Capture the cell that displays the provided text and extract its [x, y] central coordinate. 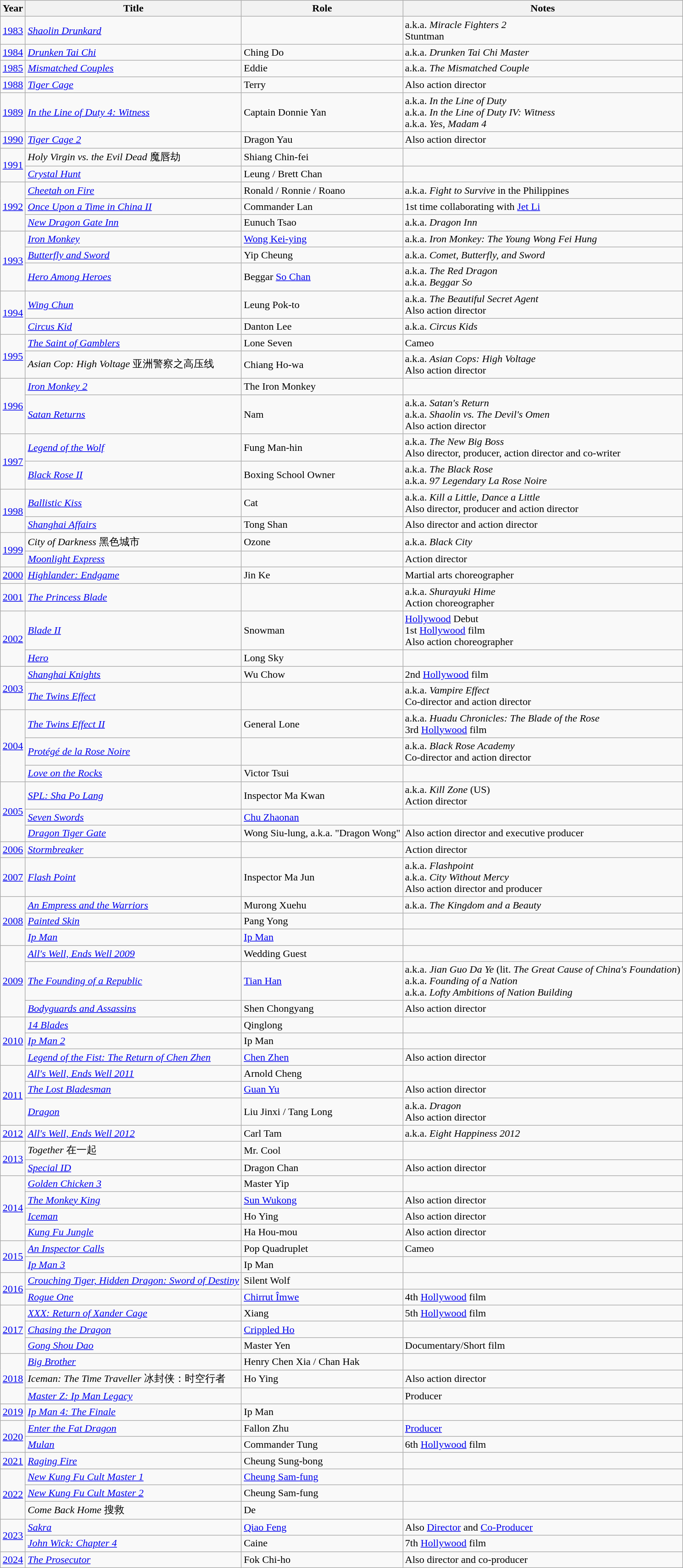
Big Brother [133, 1361]
Ozone [322, 542]
Iron Monkey 2 [133, 386]
a.k.a. Dragon Inn [543, 223]
Wong Kei-ying [322, 239]
Pang Yong [322, 921]
2010 [13, 1041]
Golden Chicken 3 [133, 1184]
a.k.a. In the Line of Dutya.k.a. In the Line of Duty IV: Witnessa.k.a. Yes, Madam 4 [543, 112]
a.k.a. Miracle Fighters 2Stuntman [543, 31]
General Lone [322, 724]
Special ID [133, 1168]
a.k.a. Black Rose AcademyCo-director and action director [543, 751]
a.k.a. Black City [543, 542]
2014 [13, 1208]
XXX: Return of Xander Cage [133, 1313]
Rogue One [133, 1297]
Ballistic Kiss [133, 503]
The Twins Effect II [133, 724]
Chu Zhaonan [322, 817]
1998 [13, 511]
Protégé de la Rose Noire [133, 751]
Ip Man 2 [133, 1041]
Seven Swords [133, 817]
Qinglong [322, 1025]
Blade II [133, 631]
Liu Jinxi / Tang Long [322, 1112]
Cheung Sung-bong [322, 1460]
Fung Man-hin [322, 448]
Crystal Hunt [133, 174]
a.k.a. Comet, Butterfly, and Sword [543, 255]
Moonlight Express [133, 559]
5th Hollywood film [543, 1313]
Carl Tam [322, 1133]
a.k.a. The Black Rosea.k.a. 97 Legendary La Rose Noire [543, 475]
City of Darkness 黑色城市 [133, 542]
John Wick: Chapter 4 [133, 1543]
The Founding of a Republic [133, 981]
a.k.a. The Kingdom and a Beauty [543, 905]
Nam [322, 414]
Drunken Tai Chi [133, 52]
The Saint of Gamblers [133, 342]
2nd Hollywood film [543, 674]
Shen Chongyang [322, 1009]
Black Rose II [133, 475]
Chiang Ho-wa [322, 365]
Qiao Feng [322, 1527]
Long Sky [322, 658]
Commander Tung [322, 1444]
An Empress and the Warriors [133, 905]
Also action director and executive producer [543, 833]
1989 [13, 112]
Satan Returns [133, 414]
1990 [13, 140]
Stormbreaker [133, 849]
1995 [13, 356]
Also director and co-producer [543, 1560]
2022 [13, 1494]
The Princess Blade [133, 597]
2001 [13, 597]
Fok Chi-ho [322, 1560]
Dragon Chan [322, 1168]
Snowman [322, 631]
Master Z: Ip Man Legacy [133, 1396]
Boxing School Owner [322, 475]
Hollywood Debut1st Hollywood filmAlso action choreographer [543, 631]
2006 [13, 849]
Henry Chen Xia / Chan Hak [322, 1361]
Pop Quadruplet [322, 1248]
Danton Lee [322, 326]
Captain Donnie Yan [322, 112]
Asian Cop: High Voltage 亚洲警察之高压线 [133, 365]
a.k.a. The Red Dragona.k.a. Beggar So [543, 277]
The Monkey King [133, 1200]
Iron Monkey [133, 239]
Guan Yu [322, 1090]
New Dragon Gate Inn [133, 223]
a.k.a. Kill a Little, Dance a LittleAlso director, producer and action director [543, 503]
Shiang Chin-fei [322, 157]
Butterfly and Sword [133, 255]
a.k.a. Kill Zone (US)Action director [543, 795]
Dragon Tiger Gate [133, 833]
The Prosecutor [133, 1560]
4th Hollywood film [543, 1297]
a.k.a. Circus Kids [543, 326]
1994 [13, 313]
1992 [13, 207]
Kung Fu Jungle [133, 1232]
Cheetah on Fire [133, 190]
In the Line of Duty 4: Witness [133, 112]
Mr. Cool [322, 1151]
The Iron Monkey [322, 386]
Raging Fire [133, 1460]
Inspector Ma Kwan [322, 795]
Wong Siu-lung, a.k.a. "Dragon Wong" [322, 833]
Highlander: Endgame [133, 575]
a.k.a. Shurayuki HimeAction choreographer [543, 597]
2004 [13, 746]
Chen Zhen [322, 1057]
De [322, 1510]
Inspector Ma Jun [322, 877]
Leung / Brett Chan [322, 174]
Sakra [133, 1527]
1988 [13, 85]
Flash Point [133, 877]
2021 [13, 1460]
Lone Seven [322, 342]
Ha Hou-mou [322, 1232]
Enter the Fat Dragon [133, 1428]
1993 [13, 261]
Circus Kid [133, 326]
Tian Han [322, 981]
Gong Shou Dao [133, 1345]
Tiger Cage [133, 85]
a.k.a. The Mismatched Couple [543, 68]
Beggar So Chan [322, 277]
2005 [13, 812]
a.k.a. Flashpointa.k.a. City Without MercyAlso action director and producer [543, 877]
2024 [13, 1560]
2015 [13, 1257]
Role [322, 8]
Mismatched Couples [133, 68]
Mulan [133, 1444]
2016 [13, 1289]
1983 [13, 31]
a.k.a. Jian Guo Da Ye (lit. The Great Cause of China's Foundation)a.k.a. Founding of a Nationa.k.a. Lofty Ambitions of Nation Building [543, 981]
Fallon Zhu [322, 1428]
Crouching Tiger, Hidden Dragon: Sword of Destiny [133, 1281]
Bodyguards and Assassins [133, 1009]
a.k.a. Drunken Tai Chi Master [543, 52]
New Kung Fu Cult Master 1 [133, 1477]
Caine [322, 1543]
Also Director and Co-Producer [543, 1527]
Documentary/Short film [543, 1345]
New Kung Fu Cult Master 2 [133, 1493]
Ip Man 4: The Finale [133, 1412]
Come Back Home 搜救 [133, 1510]
Dragon Yau [322, 140]
a.k.a. Eight Happiness 2012 [543, 1133]
Year [13, 8]
Chirrut Îmwe [322, 1297]
Leung Pok-to [322, 304]
Once Upon a Time in China II [133, 207]
Also director and action director [543, 525]
2009 [13, 981]
Terry [322, 85]
Hero [133, 658]
2012 [13, 1133]
Martial arts choreographer [543, 575]
Title [133, 8]
Commander Lan [322, 207]
Legend of the Wolf [133, 448]
2020 [13, 1436]
1985 [13, 68]
Xiang [322, 1313]
Shanghai Affairs [133, 525]
Legend of the Fist: The Return of Chen Zhen [133, 1057]
2023 [13, 1535]
1984 [13, 52]
Shaolin Drunkard [133, 31]
Wedding Guest [322, 953]
Together 在一起 [133, 1151]
2000 [13, 575]
Chasing the Dragon [133, 1329]
Iceman [133, 1216]
Ip Man 3 [133, 1265]
Wing Chun [133, 304]
An Inspector Calls [133, 1248]
a.k.a. Vampire EffectCo-director and action director [543, 696]
a.k.a. Dragon Also action director [543, 1112]
SPL: Sha Po Lang [133, 795]
Iceman: The Time Traveller 冰封侠：时空行者 [133, 1379]
1996 [13, 406]
2017 [13, 1329]
Master Yen [322, 1345]
2018 [13, 1378]
Tong Shan [322, 525]
Murong Xuehu [322, 905]
a.k.a. Fight to Survive in the Philippines [543, 190]
2013 [13, 1158]
Painted Skin [133, 921]
a.k.a. Asian Cops: High VoltageAlso action director [543, 365]
Ching Do [322, 52]
2019 [13, 1412]
Dragon [133, 1112]
a.k.a. Satan's Returna.k.a. Shaolin vs. The Devil's OmenAlso action director [543, 414]
All's Well, Ends Well 2012 [133, 1133]
All's Well, Ends Well 2009 [133, 953]
Victor Tsui [322, 773]
a.k.a. Iron Monkey: The Young Wong Fei Hung [543, 239]
2007 [13, 877]
Yip Cheung [322, 255]
Wu Chow [322, 674]
Crippled Ho [322, 1329]
Hero Among Heroes [133, 277]
Shanghai Knights [133, 674]
2003 [13, 688]
1997 [13, 461]
The Lost Bladesman [133, 1090]
2008 [13, 921]
14 Blades [133, 1025]
1991 [13, 165]
2011 [13, 1095]
The Twins Effect [133, 696]
Cat [322, 503]
Notes [543, 8]
Sun Wukong [322, 1200]
Tiger Cage 2 [133, 140]
All's Well, Ends Well 2011 [133, 1073]
2002 [13, 639]
Eddie [322, 68]
Silent Wolf [322, 1281]
Jin Ke [322, 575]
a.k.a. The New Big BossAlso director, producer, action director and co-writer [543, 448]
Ronald / Ronnie / Roano [322, 190]
Holy Virgin vs. the Evil Dead 魔唇劫 [133, 157]
7th Hollywood film [543, 1543]
a.k.a. The Beautiful Secret AgentAlso action director [543, 304]
Love on the Rocks [133, 773]
a.k.a. Huadu Chronicles: The Blade of the Rose3rd Hollywood film [543, 724]
6th Hollywood film [543, 1444]
1st time collaborating with Jet Li [543, 207]
1999 [13, 550]
Eunuch Tsao [322, 223]
Master Yip [322, 1184]
Arnold Cheng [322, 1073]
